Scan for the cell matching the given text and deliver its (x, y) coordinate at center. 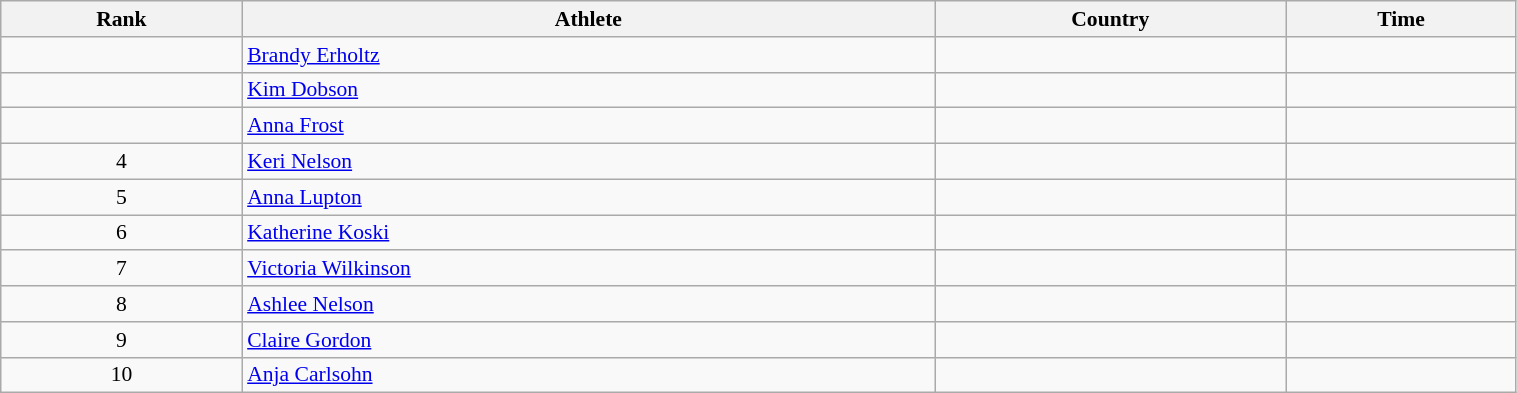
6 (122, 233)
Brandy Erholtz (588, 55)
Kim Dobson (588, 90)
Anna Frost (588, 126)
4 (122, 162)
8 (122, 304)
Country (1110, 19)
10 (122, 375)
Rank (122, 19)
9 (122, 340)
Katherine Koski (588, 233)
Victoria Wilkinson (588, 269)
Athlete (588, 19)
Time (1401, 19)
Claire Gordon (588, 340)
5 (122, 197)
7 (122, 269)
Ashlee Nelson (588, 304)
Anja Carlsohn (588, 375)
Keri Nelson (588, 162)
Anna Lupton (588, 197)
